Provide the (x, y) coordinate of the cell's center where the given text is located.  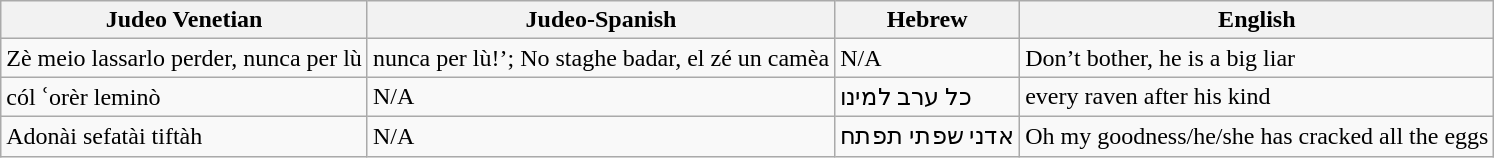
Judeo-Spanish (600, 20)
Hebrew (928, 20)
Zè meio lassarlo perder, nunca per lù (184, 58)
כל ערב למינו (928, 97)
every raven after his kind (1257, 97)
Adonài sefatài tiftàh (184, 136)
cól ʿorèr leminò (184, 97)
Judeo Venetian (184, 20)
Don’t bother, he is a big liar (1257, 58)
Oh my goodness/he/she has cracked all the eggs (1257, 136)
English (1257, 20)
nunca per lù!’; No staghe badar, el zé un camèa (600, 58)
אדני שפתי תפתח (928, 136)
